Search for the cell housing the specified text and yield its [x, y] center coordinate. 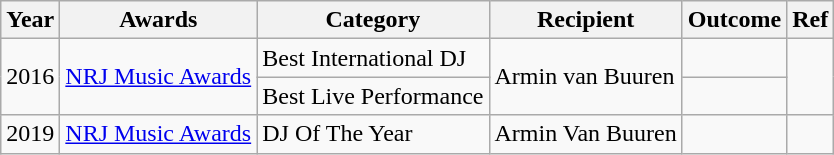
DJ Of The Year [373, 134]
Armin Van Buuren [586, 134]
Category [373, 20]
Awards [158, 20]
Best International DJ [373, 58]
Armin van Buuren [586, 77]
Ref [810, 20]
Year [30, 20]
Recipient [586, 20]
Outcome [734, 20]
2016 [30, 77]
Best Live Performance [373, 96]
2019 [30, 134]
